Capture the cell that displays the provided text and extract its (x, y) central coordinate. 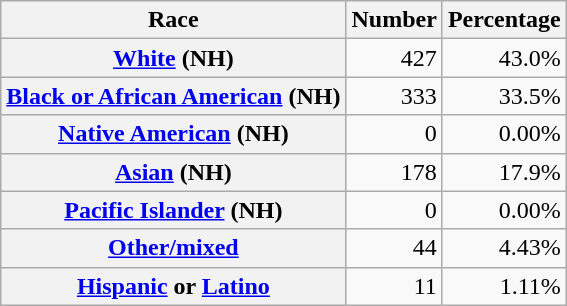
Number (394, 20)
17.9% (504, 172)
43.0% (504, 58)
Race (174, 20)
Pacific Islander (NH) (174, 210)
33.5% (504, 96)
Asian (NH) (174, 172)
427 (394, 58)
333 (394, 96)
178 (394, 172)
Black or African American (NH) (174, 96)
White (NH) (174, 58)
1.11% (504, 286)
Percentage (504, 20)
11 (394, 286)
Other/mixed (174, 248)
Hispanic or Latino (174, 286)
44 (394, 248)
Native American (NH) (174, 134)
4.43% (504, 248)
